From the cell containing the given text, extract its center point as (x, y) coordinate. 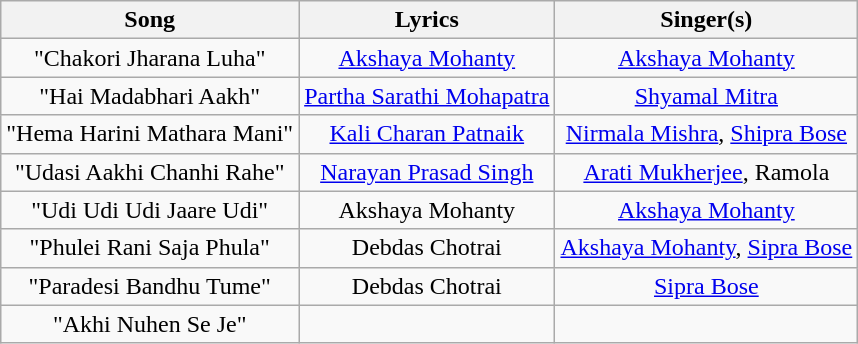
Song (150, 20)
"Akhi Nuhen Se Je" (150, 324)
Singer(s) (706, 20)
Sipra Bose (706, 286)
Shyamal Mitra (706, 96)
"Hema Harini Mathara Mani" (150, 134)
"Udi Udi Udi Jaare Udi" (150, 210)
Arati Mukherjee, Ramola (706, 172)
"Phulei Rani Saja Phula" (150, 248)
"Chakori Jharana Luha" (150, 58)
Partha Sarathi Mohapatra (427, 96)
Kali Charan Patnaik (427, 134)
"Udasi Aakhi Chanhi Rahe" (150, 172)
Akshaya Mohanty, Sipra Bose (706, 248)
Lyrics (427, 20)
"Hai Madabhari Aakh" (150, 96)
Narayan Prasad Singh (427, 172)
"Paradesi Bandhu Tume" (150, 286)
Nirmala Mishra, Shipra Bose (706, 134)
